Locate the cell with the specified text and output its (x, y) center coordinate. 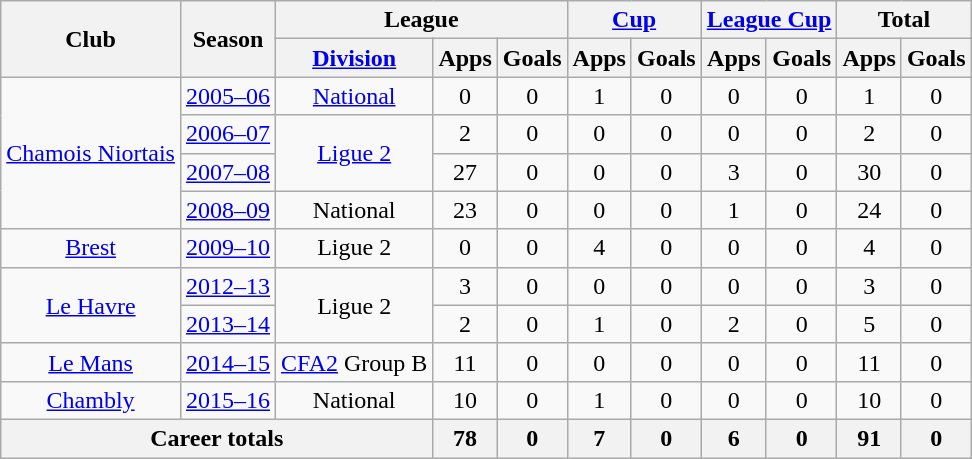
24 (869, 210)
27 (465, 172)
2008–09 (228, 210)
2014–15 (228, 362)
2009–10 (228, 248)
Season (228, 39)
Club (91, 39)
2015–16 (228, 400)
6 (734, 438)
7 (599, 438)
30 (869, 172)
Division (354, 58)
League Cup (769, 20)
Le Havre (91, 305)
Total (904, 20)
Career totals (217, 438)
23 (465, 210)
League (422, 20)
2013–14 (228, 324)
Brest (91, 248)
91 (869, 438)
Chambly (91, 400)
Cup (634, 20)
CFA2 Group B (354, 362)
2007–08 (228, 172)
78 (465, 438)
2005–06 (228, 96)
5 (869, 324)
2012–13 (228, 286)
Le Mans (91, 362)
2006–07 (228, 134)
Chamois Niortais (91, 153)
